Provide the (x, y) coordinate of the cell's center where the given text is located.  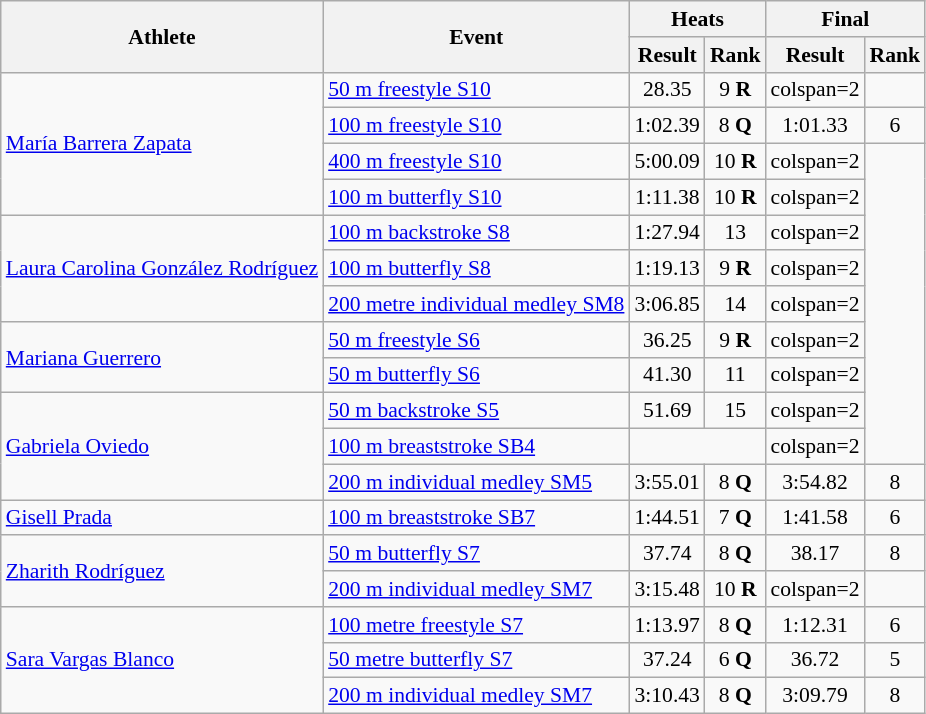
1:13.97 (666, 625)
15 (736, 411)
Gabriela Oviedo (162, 446)
Heats (697, 19)
7 Q (736, 518)
3:09.79 (814, 696)
Sara Vargas Blanco (162, 660)
3:54.82 (814, 482)
50 m backstroke S5 (476, 411)
María Barrera Zapata (162, 143)
1:02.39 (666, 126)
Final (845, 19)
200 m individual medley SM5 (476, 482)
38.17 (814, 554)
1:19.13 (666, 269)
50 m butterfly S6 (476, 375)
11 (736, 375)
51.69 (666, 411)
3:06.85 (666, 304)
37.74 (666, 554)
41.30 (666, 375)
3:15.48 (666, 589)
Athlete (162, 36)
Gisell Prada (162, 518)
100 m backstroke S8 (476, 233)
Event (476, 36)
50 m freestyle S6 (476, 340)
50 m freestyle S10 (476, 90)
1:12.31 (814, 625)
1:01.33 (814, 126)
6 Q (736, 660)
13 (736, 233)
3:10.43 (666, 696)
50 m butterfly S7 (476, 554)
100 m butterfly S10 (476, 197)
100 m breaststroke SB7 (476, 518)
36.25 (666, 340)
1:41.58 (814, 518)
5:00.09 (666, 162)
100 metre freestyle S7 (476, 625)
100 m breaststroke SB4 (476, 447)
400 m freestyle S10 (476, 162)
Zharith Rodríguez (162, 572)
14 (736, 304)
28.35 (666, 90)
100 m freestyle S10 (476, 126)
100 m butterfly S8 (476, 269)
1:27.94 (666, 233)
37.24 (666, 660)
Laura Carolina González Rodríguez (162, 268)
5 (896, 660)
1:44.51 (666, 518)
3:55.01 (666, 482)
36.72 (814, 660)
200 metre individual medley SM8 (476, 304)
Mariana Guerrero (162, 358)
50 metre butterfly S7 (476, 660)
1:11.38 (666, 197)
